Capture the cell that displays the provided text and extract its [X, Y] central coordinate. 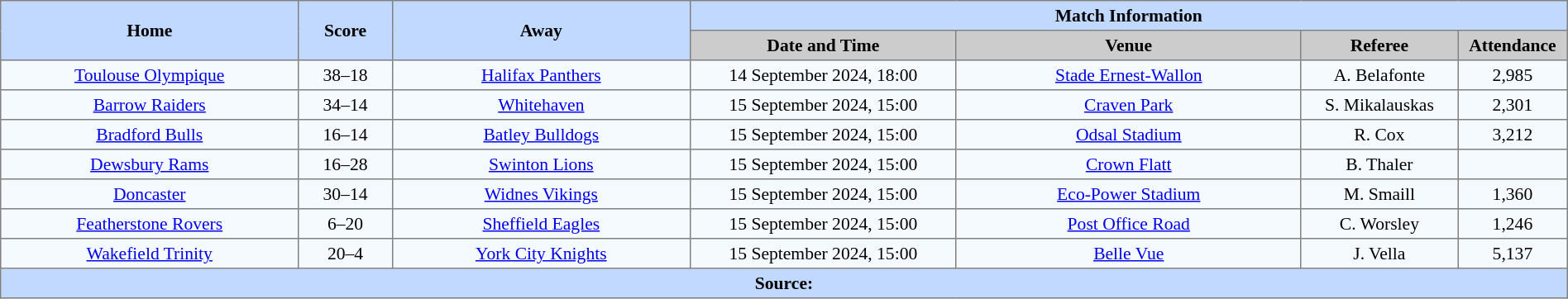
Whitehaven [541, 105]
Belle Vue [1128, 254]
York City Knights [541, 254]
Doncaster [150, 194]
Date and Time [823, 45]
Sheffield Eagles [541, 224]
Crown Flatt [1128, 164]
2,985 [1513, 75]
Stade Ernest-Wallon [1128, 75]
Home [150, 31]
Odsal Stadium [1128, 135]
5,137 [1513, 254]
1,360 [1513, 194]
1,246 [1513, 224]
Source: [784, 283]
Barrow Raiders [150, 105]
Wakefield Trinity [150, 254]
Featherstone Rovers [150, 224]
14 September 2024, 18:00 [823, 75]
Batley Bulldogs [541, 135]
Referee [1379, 45]
Toulouse Olympique [150, 75]
16–14 [346, 135]
J. Vella [1379, 254]
2,301 [1513, 105]
3,212 [1513, 135]
Dewsbury Rams [150, 164]
Eco-Power Stadium [1128, 194]
Away [541, 31]
34–14 [346, 105]
6–20 [346, 224]
16–28 [346, 164]
30–14 [346, 194]
Bradford Bulls [150, 135]
Match Information [1128, 16]
M. Smaill [1379, 194]
Post Office Road [1128, 224]
20–4 [346, 254]
Swinton Lions [541, 164]
Attendance [1513, 45]
B. Thaler [1379, 164]
S. Mikalauskas [1379, 105]
Venue [1128, 45]
Halifax Panthers [541, 75]
Widnes Vikings [541, 194]
C. Worsley [1379, 224]
Craven Park [1128, 105]
R. Cox [1379, 135]
A. Belafonte [1379, 75]
Score [346, 31]
38–18 [346, 75]
